Return [x, y] of the center of cell containing provided text 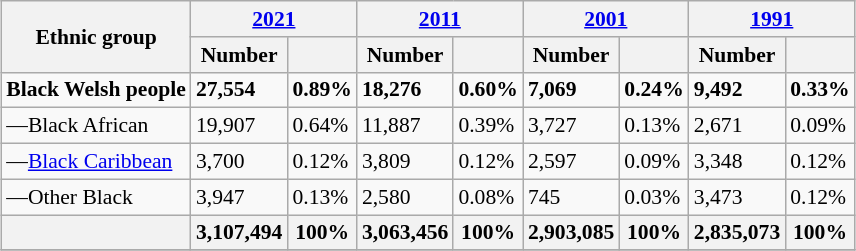
3,727 [571, 126]
Black Welsh people [96, 90]
2,597 [571, 161]
—Other Black [96, 197]
7,069 [571, 90]
18,276 [405, 90]
0.08% [488, 197]
0.64% [322, 126]
1991 [772, 19]
2001 [606, 19]
9,492 [737, 90]
2021 [274, 19]
3,473 [737, 197]
2,671 [737, 126]
3,700 [239, 161]
0.89% [322, 90]
0.24% [654, 90]
11,887 [405, 126]
0.60% [488, 90]
2011 [440, 19]
0.33% [820, 90]
3,063,456 [405, 232]
2,580 [405, 197]
3,809 [405, 161]
—Black African [96, 126]
3,348 [737, 161]
745 [571, 197]
19,907 [239, 126]
Ethnic group [96, 36]
0.03% [654, 197]
—Black Caribbean [96, 161]
27,554 [239, 90]
3,947 [239, 197]
0.39% [488, 126]
3,107,494 [239, 232]
2,903,085 [571, 232]
2,835,073 [737, 232]
